Return the [x, y] coordinate for the center point of the cell that contains the specified text.  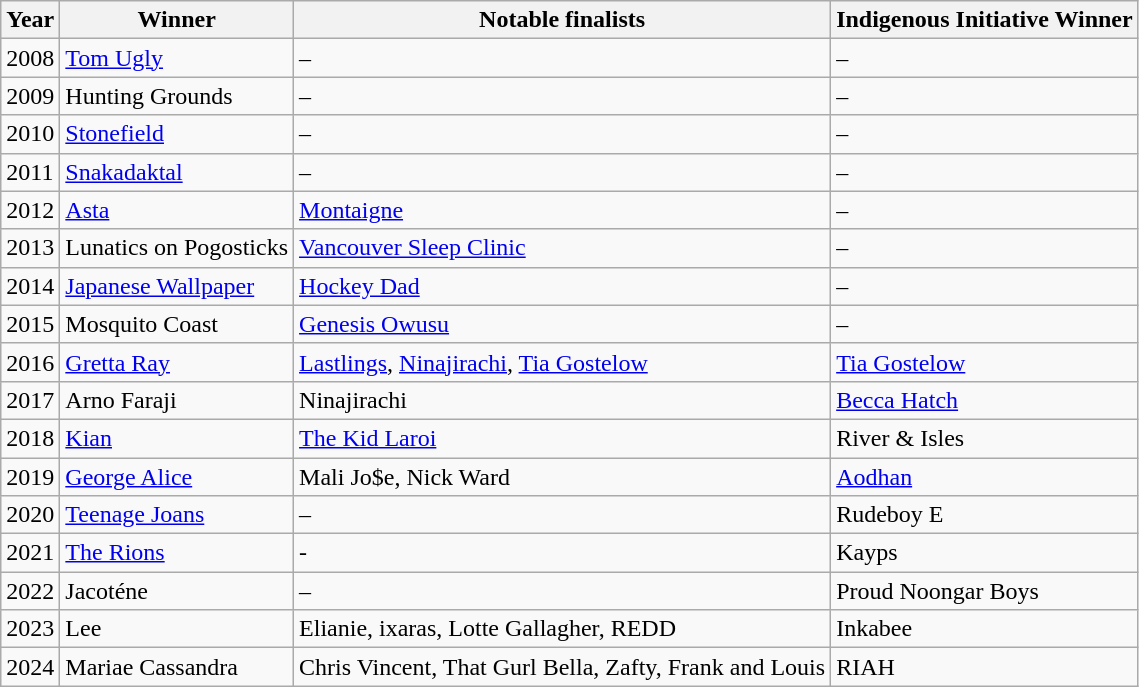
River & Isles [985, 438]
Mali Jo$e, Nick Ward [562, 477]
Elianie, ixaras, Lotte Gallagher, REDD [562, 629]
2017 [30, 400]
2008 [30, 58]
Vancouver Sleep Clinic [562, 248]
Year [30, 20]
Mariae Cassandra [177, 667]
Ninajirachi [562, 400]
2023 [30, 629]
2016 [30, 362]
2021 [30, 553]
Indigenous Initiative Winner [985, 20]
RIAH [985, 667]
Hunting Grounds [177, 96]
Lastlings, Ninajirachi, Tia Gostelow [562, 362]
Snakadaktal [177, 172]
The Rions [177, 553]
Tom Ugly [177, 58]
Kayps [985, 553]
Japanese Wallpaper [177, 286]
2024 [30, 667]
Asta [177, 210]
2013 [30, 248]
Rudeboy E [985, 515]
Notable finalists [562, 20]
2010 [30, 134]
Jacoténe [177, 591]
Mosquito Coast [177, 324]
2014 [30, 286]
2019 [30, 477]
- [562, 553]
Hockey Dad [562, 286]
Gretta Ray [177, 362]
The Kid Laroi [562, 438]
Aodhan [985, 477]
Stonefield [177, 134]
2022 [30, 591]
Montaigne [562, 210]
Lee [177, 629]
Teenage Joans [177, 515]
Lunatics on Pogosticks [177, 248]
Becca Hatch [985, 400]
Arno Faraji [177, 400]
2020 [30, 515]
Genesis Owusu [562, 324]
2011 [30, 172]
2018 [30, 438]
2009 [30, 96]
Tia Gostelow [985, 362]
Chris Vincent, That Gurl Bella, Zafty, Frank and Louis [562, 667]
2012 [30, 210]
Inkabee [985, 629]
George Alice [177, 477]
Proud Noongar Boys [985, 591]
Winner [177, 20]
Kian [177, 438]
2015 [30, 324]
